Search for the cell housing the specified text and yield its [X, Y] center coordinate. 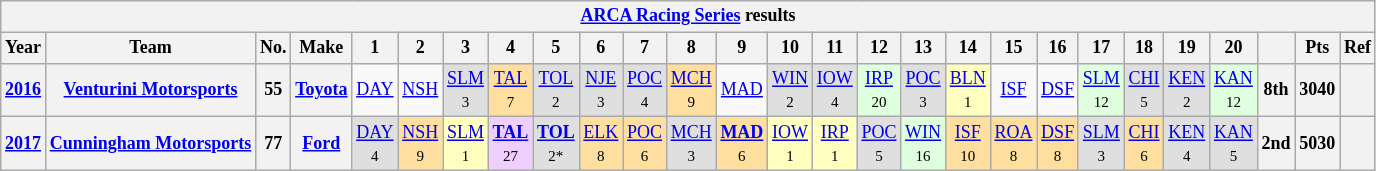
19 [1187, 48]
2016 [24, 90]
TOL2* [556, 144]
Year [24, 48]
IOW1 [790, 144]
5030 [1318, 144]
13 [924, 48]
CHI6 [1144, 144]
KEN4 [1187, 144]
Make [322, 48]
WIN16 [924, 144]
NSH9 [420, 144]
2 [420, 48]
Ref [1358, 48]
16 [1058, 48]
2nd [1276, 144]
IRP1 [834, 144]
11 [834, 48]
1 [375, 48]
20 [1234, 48]
NJE3 [601, 90]
TAL7 [510, 90]
17 [1101, 48]
ELK8 [601, 144]
ROA8 [1014, 144]
MAD [742, 90]
KAN5 [1234, 144]
Venturini Motorsports [150, 90]
5 [556, 48]
IRP20 [879, 90]
55 [274, 90]
SLM12 [1101, 90]
3 [466, 48]
77 [274, 144]
KEN2 [1187, 90]
NSH [420, 90]
IOW4 [834, 90]
Toyota [322, 90]
15 [1014, 48]
KAN12 [1234, 90]
WIN2 [790, 90]
12 [879, 48]
6 [601, 48]
ARCA Racing Series results [688, 16]
POC3 [924, 90]
DAY [375, 90]
POC4 [645, 90]
POC5 [879, 144]
DSF8 [1058, 144]
SLM1 [466, 144]
Cunningham Motorsports [150, 144]
18 [1144, 48]
3040 [1318, 90]
Team [150, 48]
14 [968, 48]
9 [742, 48]
POC6 [645, 144]
No. [274, 48]
ISF10 [968, 144]
MCH3 [691, 144]
TOL2 [556, 90]
MCH9 [691, 90]
TAL27 [510, 144]
BLN1 [968, 90]
8th [1276, 90]
10 [790, 48]
ISF [1014, 90]
7 [645, 48]
4 [510, 48]
2017 [24, 144]
CHI5 [1144, 90]
8 [691, 48]
Pts [1318, 48]
MAD6 [742, 144]
DAY4 [375, 144]
DSF [1058, 90]
Ford [322, 144]
